Scan for the cell matching the given text and deliver its (x, y) coordinate at center. 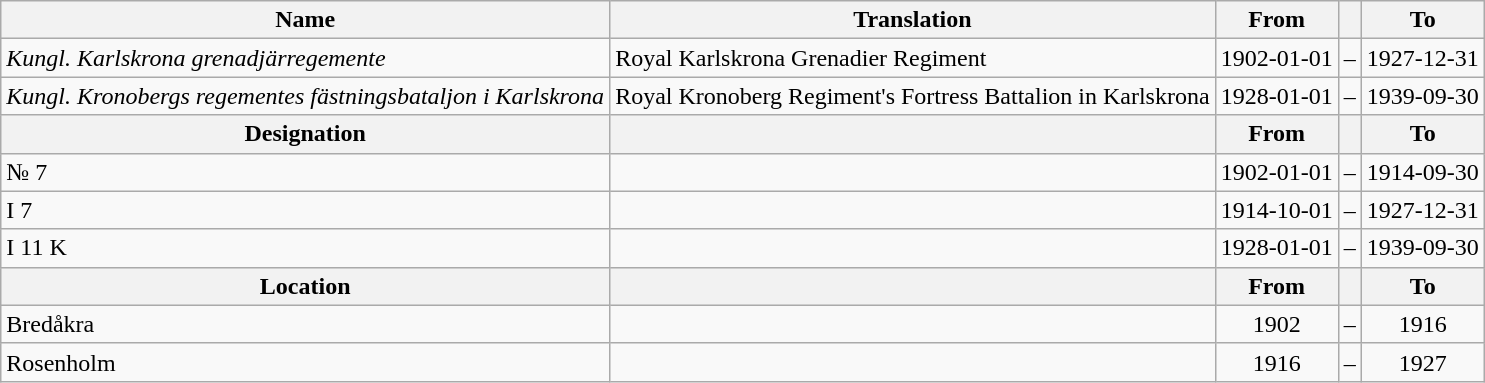
Bredåkra (306, 324)
1914-09-30 (1422, 172)
1902 (1276, 324)
Name (306, 20)
1914-10-01 (1276, 210)
I 7 (306, 210)
I 11 K (306, 248)
Royal Karlskrona Grenadier Regiment (913, 58)
Kungl. Kronobergs regementes fästningsbataljon i Karlskrona (306, 96)
Location (306, 286)
Royal Kronoberg Regiment's Fortress Battalion in Karlskrona (913, 96)
№ 7 (306, 172)
Translation (913, 20)
Rosenholm (306, 362)
Kungl. Karlskrona grenadjärregemente (306, 58)
1927 (1422, 362)
Designation (306, 134)
